For the text-containing cell, return its midpoint in (x, y) coordinate format. 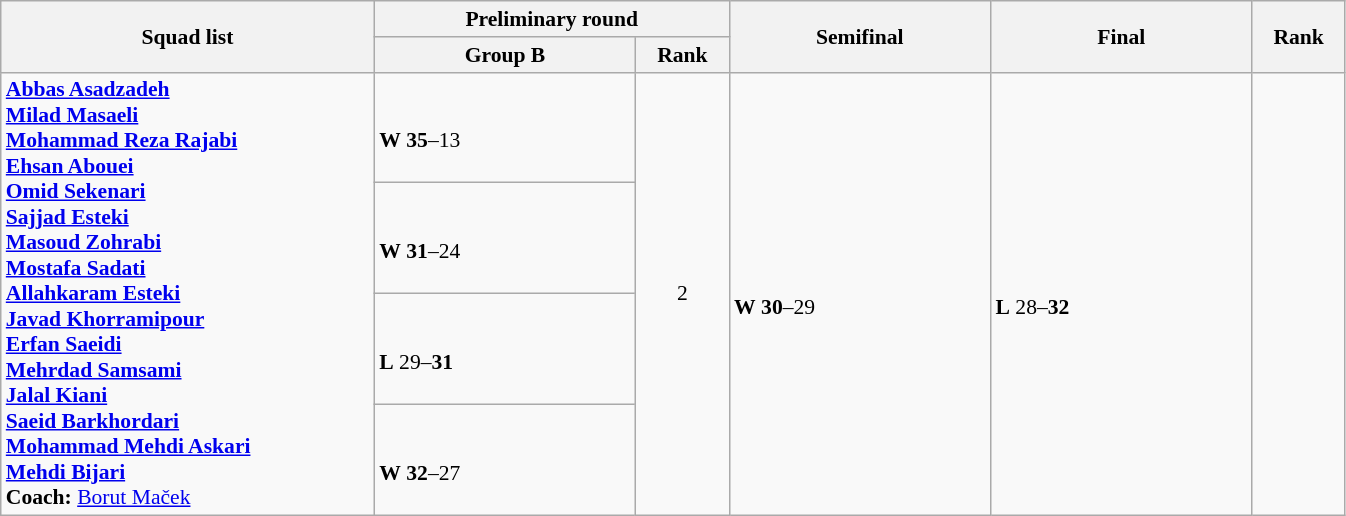
Group B (504, 55)
Semifinal (860, 36)
W 32–27 (504, 460)
2 (682, 294)
W 30–29 (860, 294)
Preliminary round (552, 19)
W 35–13 (504, 128)
L 29–31 (504, 350)
W 31–24 (504, 238)
Final (1120, 36)
Squad list (188, 36)
L 28–32 (1120, 294)
